Provide the [x, y] coordinate of the cell's center where the given text is located.  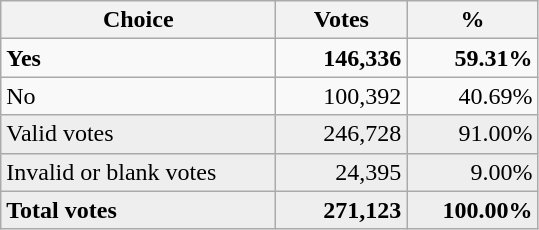
Yes [138, 58]
9.00% [472, 172]
40.69% [472, 96]
246,728 [342, 134]
Choice [138, 20]
No [138, 96]
Invalid or blank votes [138, 172]
24,395 [342, 172]
100,392 [342, 96]
% [472, 20]
59.31% [472, 58]
91.00% [472, 134]
Votes [342, 20]
271,123 [342, 210]
100.00% [472, 210]
146,336 [342, 58]
Valid votes [138, 134]
Total votes [138, 210]
